Search for the cell housing the specified text and yield its (x, y) center coordinate. 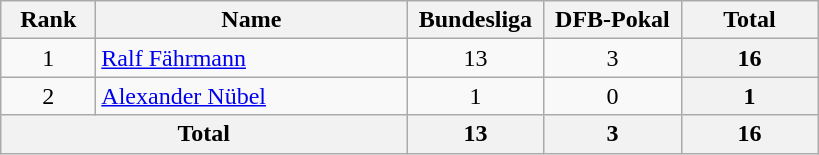
Ralf Fährmann (252, 58)
Rank (48, 20)
Bundesliga (476, 20)
Alexander Nübel (252, 96)
2 (48, 96)
DFB-Pokal (612, 20)
0 (612, 96)
Name (252, 20)
